Extract the (X, Y) coordinate from the center of the cell holding the provided text.  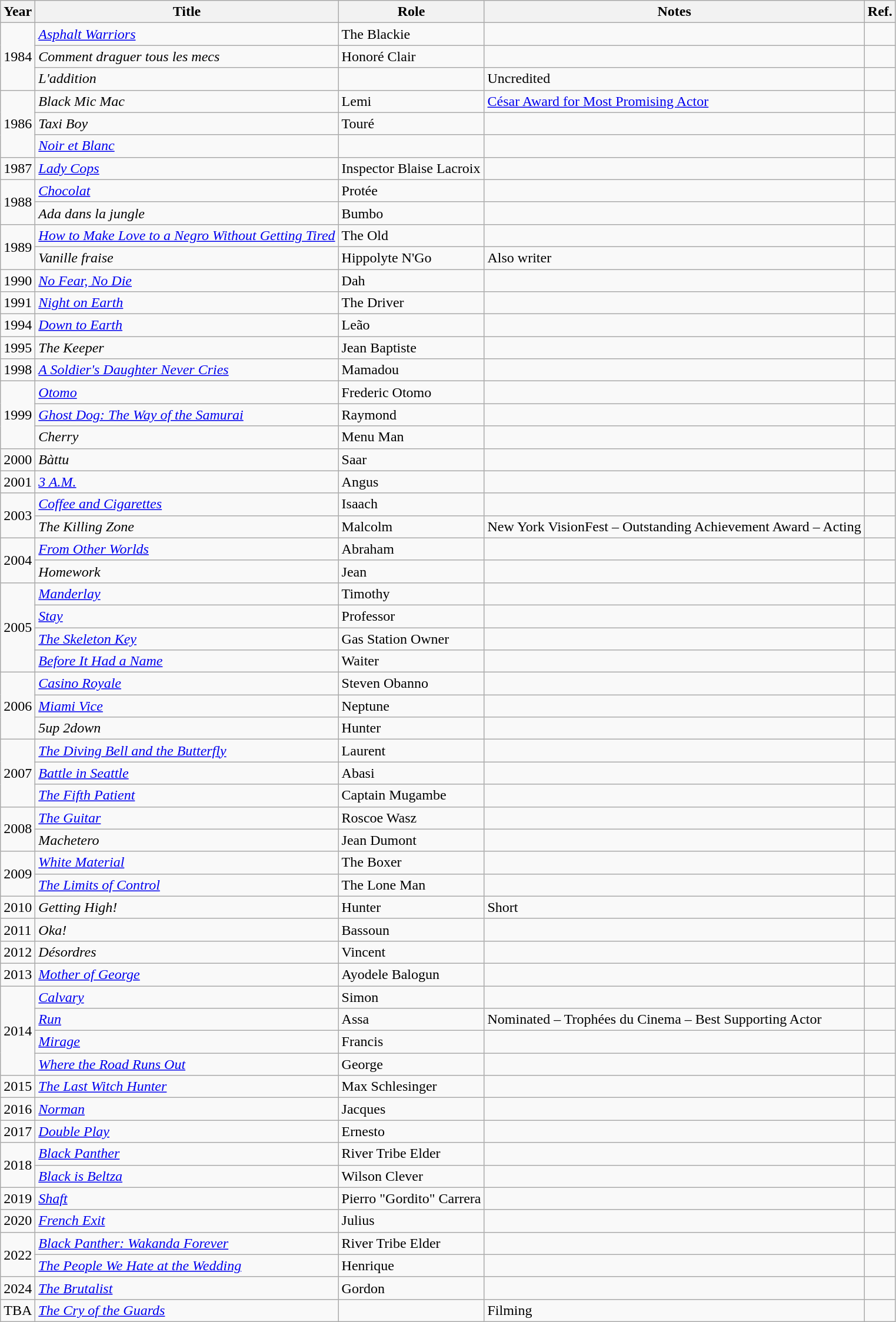
How to Make Love to a Negro Without Getting Tired (187, 235)
2006 (18, 706)
Pierro "Gordito" Carrera (411, 1198)
Asphalt Warriors (187, 34)
Dah (411, 281)
1999 (18, 415)
Mamadou (411, 370)
2005 (18, 627)
Inspector Blaise Lacroix (411, 168)
The Skeleton Key (187, 638)
Lemi (411, 101)
Simon (411, 997)
2022 (18, 1254)
2013 (18, 974)
Julius (411, 1221)
Saar (411, 459)
2008 (18, 829)
Wilson Clever (411, 1176)
The Blackie (411, 34)
Laurent (411, 751)
From Other Worlds (187, 549)
White Material (187, 863)
2017 (18, 1131)
Mirage (187, 1042)
Getting High! (187, 907)
Raymond (411, 415)
The Last Witch Hunter (187, 1087)
Notes (674, 12)
Comment draguer tous les mecs (187, 56)
2001 (18, 482)
The Diving Bell and the Butterfly (187, 751)
Norman (187, 1109)
Isaach (411, 504)
Malcolm (411, 527)
Frederic Otomo (411, 392)
Ref. (880, 12)
1984 (18, 56)
Bumbo (411, 213)
1989 (18, 247)
Where the Road Runs Out (187, 1064)
Jean Dumont (411, 840)
L'addition (187, 79)
1994 (18, 325)
2016 (18, 1109)
2019 (18, 1198)
The Killing Zone (187, 527)
Waiter (411, 661)
The People We Hate at the Wedding (187, 1266)
Professor (411, 616)
5up 2down (187, 728)
Steven Obanno (411, 684)
Machetero (187, 840)
French Exit (187, 1221)
Menu Man (411, 437)
Title (187, 12)
2003 (18, 515)
Ayodele Balogun (411, 974)
Ghost Dog: The Way of the Samurai (187, 415)
Hippolyte N'Go (411, 258)
Abraham (411, 549)
The Limits of Control (187, 885)
Double Play (187, 1131)
Year (18, 12)
César Award for Most Promising Actor (674, 101)
Angus (411, 482)
Battle in Seattle (187, 773)
2010 (18, 907)
Honoré Clair (411, 56)
1988 (18, 202)
Captain Mugambe (411, 795)
Chocolat (187, 191)
The Lone Man (411, 885)
Black is Beltza (187, 1176)
Jean Baptiste (411, 348)
A Soldier's Daughter Never Cries (187, 370)
Otomo (187, 392)
Night on Earth (187, 303)
The Driver (411, 303)
Bàttu (187, 459)
Run (187, 1020)
Taxi Boy (187, 124)
2004 (18, 560)
Before It Had a Name (187, 661)
1987 (18, 168)
2012 (18, 952)
2011 (18, 930)
Casino Royale (187, 684)
The Keeper (187, 348)
2014 (18, 1031)
1986 (18, 124)
Ada dans la jungle (187, 213)
Vincent (411, 952)
Roscoe Wasz (411, 818)
The Guitar (187, 818)
Black Panther: Wakanda Forever (187, 1243)
Désordres (187, 952)
The Old (411, 235)
Assa (411, 1020)
Leão (411, 325)
Coffee and Cigarettes (187, 504)
Neptune (411, 706)
2000 (18, 459)
3 A.M. (187, 482)
Black Mic Mac (187, 101)
The Fifth Patient (187, 795)
Miami Vice (187, 706)
Noir et Blanc (187, 146)
Manderlay (187, 594)
Cherry (187, 437)
Role (411, 12)
Uncredited (674, 79)
Francis (411, 1042)
Shaft (187, 1198)
George (411, 1064)
2007 (18, 773)
2015 (18, 1087)
Lady Cops (187, 168)
Gas Station Owner (411, 638)
TBA (18, 1310)
The Boxer (411, 863)
Ernesto (411, 1131)
1998 (18, 370)
The Cry of the Guards (187, 1310)
Bassoun (411, 930)
The Brutalist (187, 1288)
Filming (674, 1310)
Vanille fraise (187, 258)
1990 (18, 281)
2018 (18, 1165)
Also writer (674, 258)
Gordon (411, 1288)
Black Panther (187, 1154)
Timothy (411, 594)
Protée (411, 191)
2009 (18, 874)
Mother of George (187, 974)
No Fear, No Die (187, 281)
Stay (187, 616)
Jean (411, 571)
Max Schlesinger (411, 1087)
Touré (411, 124)
Short (674, 907)
New York VisionFest – Outstanding Achievement Award – Acting (674, 527)
2024 (18, 1288)
Down to Earth (187, 325)
Henrique (411, 1266)
2020 (18, 1221)
Homework (187, 571)
Calvary (187, 997)
Oka! (187, 930)
Nominated – Trophées du Cinema – Best Supporting Actor (674, 1020)
1991 (18, 303)
Jacques (411, 1109)
Abasi (411, 773)
1995 (18, 348)
